Locate the cell with the specified text and output its (X, Y) center coordinate. 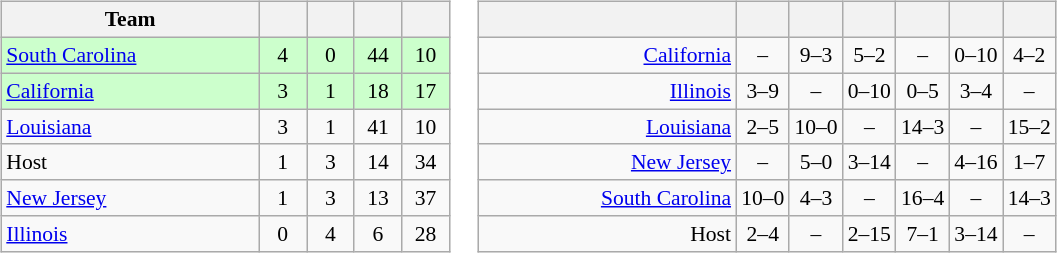
17 (426, 91)
13 (378, 198)
2–15 (870, 234)
5–2 (870, 55)
15–2 (1030, 127)
7–1 (922, 234)
37 (426, 198)
4–16 (976, 162)
1–7 (1030, 162)
2–5 (762, 127)
3–4 (976, 91)
41 (378, 127)
9–3 (816, 55)
16–4 (922, 198)
14 (378, 162)
3–9 (762, 91)
28 (426, 234)
34 (426, 162)
4–3 (816, 198)
4–2 (1030, 55)
2–4 (762, 234)
Team (130, 20)
0–5 (922, 91)
44 (378, 55)
6 (378, 234)
5–0 (816, 162)
18 (378, 91)
